Detect which cell encompasses the target text, then output its (x, y) center coordinate. 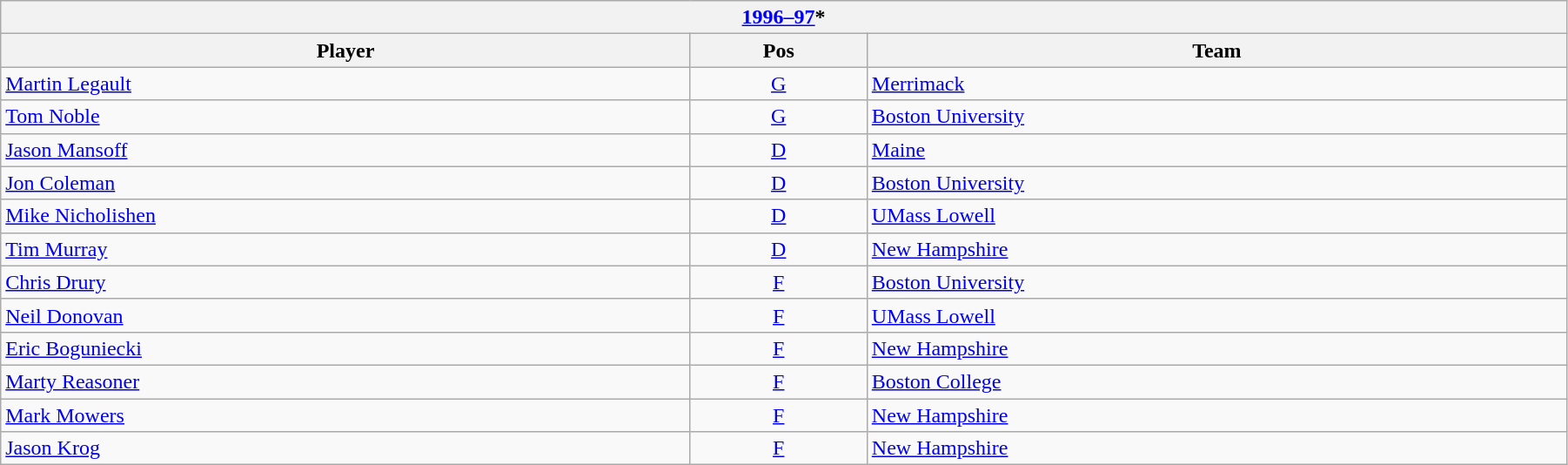
Jason Mansoff (346, 150)
Chris Drury (346, 282)
Mark Mowers (346, 415)
Neil Donovan (346, 315)
Martin Legault (346, 84)
Maine (1216, 150)
Boston College (1216, 381)
Tim Murray (346, 249)
Mike Nicholishen (346, 216)
1996–97* (784, 17)
Pos (778, 51)
Merrimack (1216, 84)
Tom Noble (346, 117)
Jason Krog (346, 448)
Team (1216, 51)
Eric Boguniecki (346, 348)
Marty Reasoner (346, 381)
Player (346, 51)
Jon Coleman (346, 183)
